Pinpoint the cell where the given text exists, returning its [x, y] midpoint coordinate. 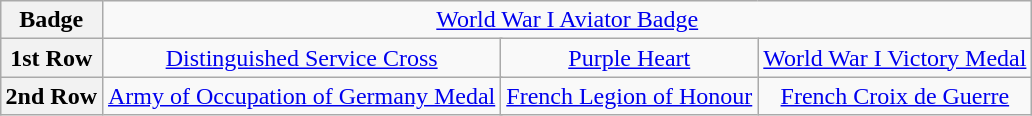
French Legion of Honour [630, 96]
Purple Heart [630, 58]
French Croix de Guerre [895, 96]
World War I Aviator Badge [566, 20]
2nd Row [51, 96]
1st Row [51, 58]
Distinguished Service Cross [301, 58]
Army of Occupation of Germany Medal [301, 96]
World War I Victory Medal [895, 58]
Badge [51, 20]
